Locate the cell with the specified text and output its [x, y] center coordinate. 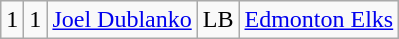
Edmonton Elks [319, 20]
LB [218, 20]
Joel Dublanko [122, 20]
